Find where the given text appears and provide that cell's center as (X, Y) coordinate. 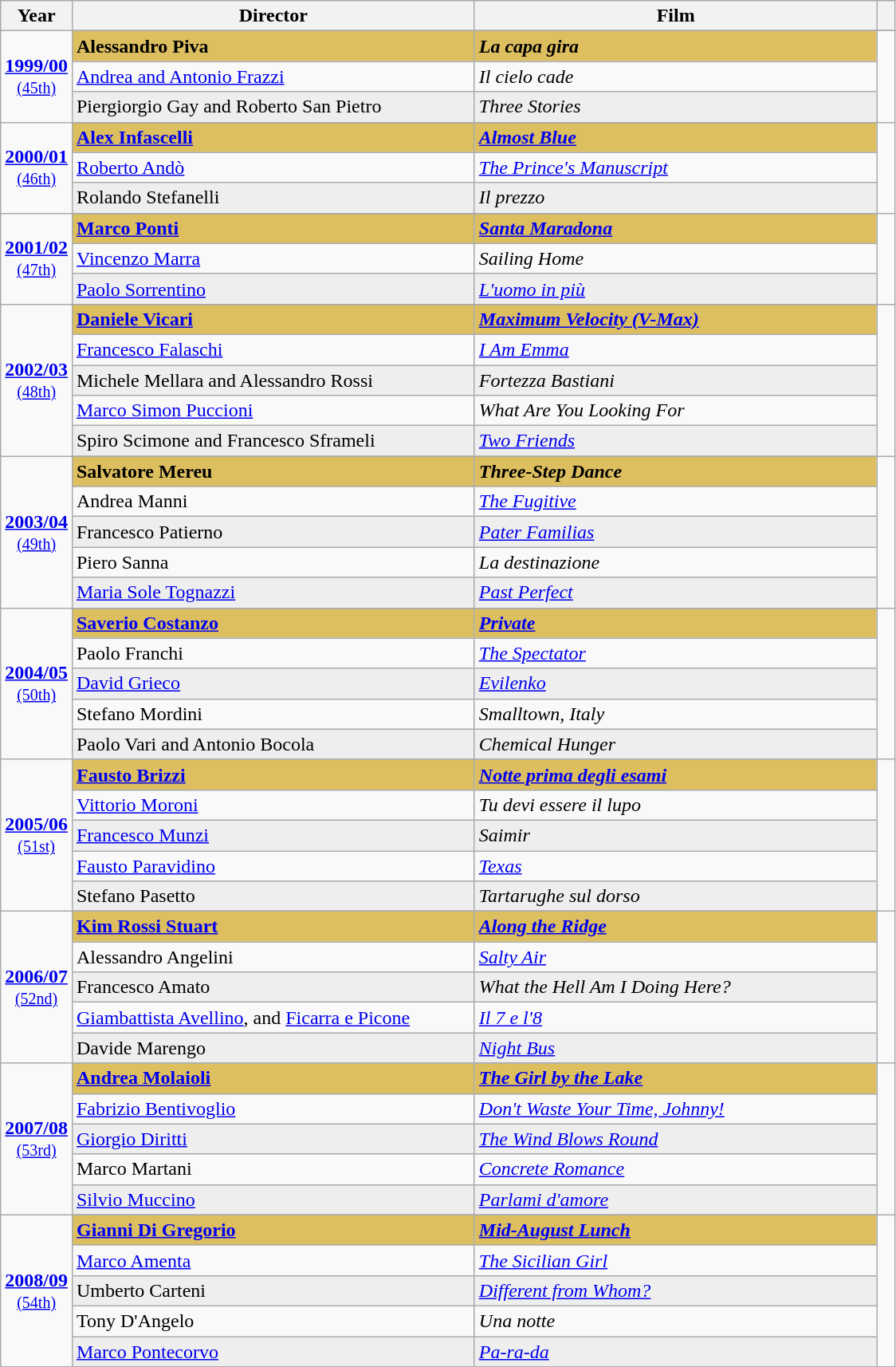
Film (676, 16)
Saverio Costanzo (273, 623)
Notte prima degli esami (676, 774)
Paolo Franchi (273, 653)
1999/00(45th) (37, 77)
Parlami d'amore (676, 1200)
La capa gira (676, 46)
The Girl by the Lake (676, 1078)
Piergiorgio Gay and Roberto San Pietro (273, 107)
Fausto Brizzi (273, 774)
Three Stories (676, 107)
Fausto Paravidino (273, 865)
Year (37, 16)
Francesco Munzi (273, 835)
2008/09(54th) (37, 1290)
The Wind Blows Round (676, 1139)
Past Perfect (676, 593)
Piero Sanna (273, 562)
Evilenko (676, 683)
Paolo Sorrentino (273, 289)
Il prezzo (676, 198)
Andrea Manni (273, 502)
Smalltown, Italy (676, 714)
Davide Marengo (273, 1048)
I Am Emma (676, 349)
Fortezza Bastiani (676, 380)
Vittorio Moroni (273, 805)
Gianni Di Gregorio (273, 1230)
La destinazione (676, 562)
Different from Whom? (676, 1290)
David Grieco (273, 683)
Fabrizio Bentivoglio (273, 1109)
Stefano Pasetto (273, 896)
2005/06(51st) (37, 835)
The Sicilian Girl (676, 1260)
Mid-August Lunch (676, 1230)
Marco Martani (273, 1169)
Two Friends (676, 441)
Silvio Muccino (273, 1200)
Alessandro Piva (273, 46)
Il 7 e l'8 (676, 1018)
Vincenzo Marra (273, 258)
Tu devi essere il lupo (676, 805)
Andrea Molaioli (273, 1078)
Almost Blue (676, 137)
2000/01(46th) (37, 167)
Daniele Vicari (273, 319)
Three-Step Dance (676, 471)
Tartarughe sul dorso (676, 896)
Chemical Hunger (676, 744)
The Prince's Manuscript (676, 167)
2004/05(50th) (37, 683)
Private (676, 623)
2007/08(53rd) (37, 1139)
Concrete Romance (676, 1169)
Maximum Velocity (V-Max) (676, 319)
Alessandro Angelini (273, 957)
Umberto Carteni (273, 1290)
Kim Rossi Stuart (273, 927)
Sailing Home (676, 258)
Marco Ponti (273, 228)
Marco Pontecorvo (273, 1352)
2003/04(49th) (37, 532)
Night Bus (676, 1048)
Il cielo cade (676, 77)
Francesco Amato (273, 987)
Tony D'Angelo (273, 1321)
Francesco Patierno (273, 532)
Roberto Andò (273, 167)
Texas (676, 865)
Pa-ra-da (676, 1352)
Paolo Vari and Antonio Bocola (273, 744)
Salvatore Mereu (273, 471)
Una notte (676, 1321)
Francesco Falaschi (273, 349)
What Are You Looking For (676, 411)
The Fugitive (676, 502)
2002/03(48th) (37, 380)
Giambattista Avellino, and Ficarra e Picone (273, 1018)
Maria Sole Tognazzi (273, 593)
Michele Mellara and Alessandro Rossi (273, 380)
Pater Familias (676, 532)
Don't Waste Your Time, Johnny! (676, 1109)
What the Hell Am I Doing Here? (676, 987)
Andrea and Antonio Frazzi (273, 77)
Giorgio Diritti (273, 1139)
L'uomo in più (676, 289)
Rolando Stefanelli (273, 198)
The Spectator (676, 653)
Santa Maradona (676, 228)
2001/02(47th) (37, 258)
Saimir (676, 835)
Spiro Scimone and Francesco Sframeli (273, 441)
Salty Air (676, 957)
Marco Simon Puccioni (273, 411)
2006/07(52nd) (37, 987)
Stefano Mordini (273, 714)
Alex Infascelli (273, 137)
Along the Ridge (676, 927)
Marco Amenta (273, 1260)
Director (273, 16)
